Output the (X, Y) coordinate of the center of the cell containing the given text.  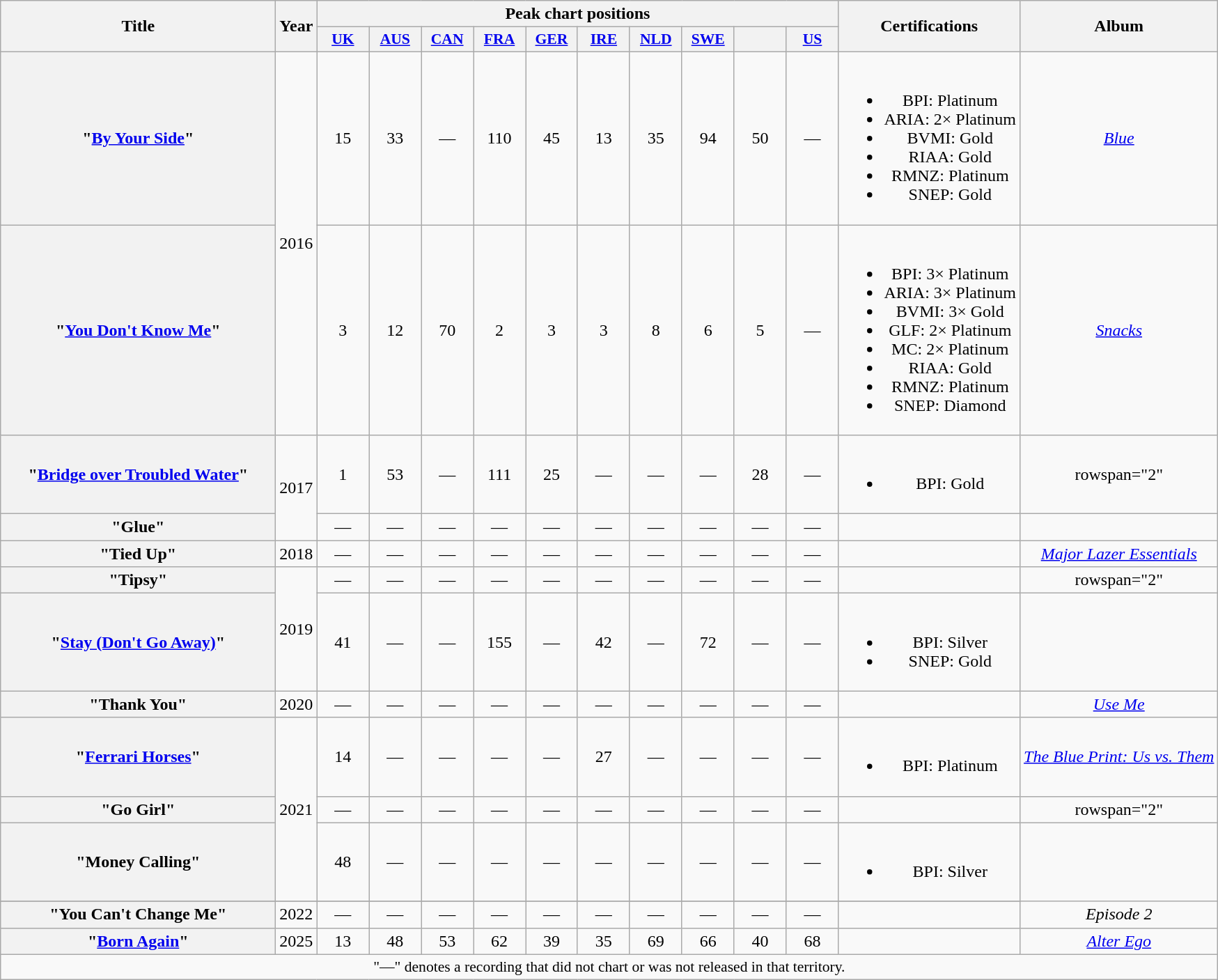
Peak chart positions (578, 14)
FRA (500, 40)
"By Your Side" (138, 138)
"Bridge over Troubled Water" (138, 475)
50 (760, 138)
BPI: SilverSNEP: Gold (929, 642)
94 (708, 138)
2025 (297, 941)
41 (343, 642)
"Money Calling" (138, 862)
BPI: Platinum (929, 756)
2017 (297, 488)
15 (343, 138)
Album (1119, 26)
8 (656, 329)
14 (343, 756)
68 (812, 941)
1 (343, 475)
Major Lazer Essentials (1119, 554)
6 (708, 329)
"Tipsy" (138, 580)
IRE (603, 40)
25 (552, 475)
"—" denotes a recording that did not chart or was not released in that territory. (609, 967)
"Born Again" (138, 941)
Use Me (1119, 704)
"Glue" (138, 527)
72 (708, 642)
Alter Ego (1119, 941)
2022 (297, 915)
27 (603, 756)
"Thank You" (138, 704)
2 (500, 329)
"Go Girl" (138, 809)
45 (552, 138)
US (812, 40)
BPI: 3× PlatinumARIA: 3× PlatinumBVMI: 3× GoldGLF: 2× PlatinumMC: 2× PlatinumRIAA: GoldRMNZ: PlatinumSNEP: Diamond (929, 329)
NLD (656, 40)
Year (297, 26)
12 (396, 329)
BPI: PlatinumARIA: 2× PlatinumBVMI: GoldRIAA: GoldRMNZ: PlatinumSNEP: Gold (929, 138)
"You Can't Change Me" (138, 915)
69 (656, 941)
BPI: Silver (929, 862)
2021 (297, 809)
Certifications (929, 26)
AUS (396, 40)
42 (603, 642)
Blue (1119, 138)
Episode 2 (1119, 915)
"You Don't Know Me" (138, 329)
28 (760, 475)
40 (760, 941)
2019 (297, 629)
GER (552, 40)
SWE (708, 40)
"Stay (Don't Go Away)" (138, 642)
66 (708, 941)
39 (552, 941)
2016 (297, 243)
155 (500, 642)
111 (500, 475)
"Ferrari Horses" (138, 756)
Title (138, 26)
70 (447, 329)
2018 (297, 554)
UK (343, 40)
62 (500, 941)
The Blue Print: Us vs. Them (1119, 756)
33 (396, 138)
BPI: Gold (929, 475)
2020 (297, 704)
Snacks (1119, 329)
110 (500, 138)
"Tied Up" (138, 554)
5 (760, 329)
CAN (447, 40)
